Scan for the cell matching the given text and deliver its [x, y] coordinate at center. 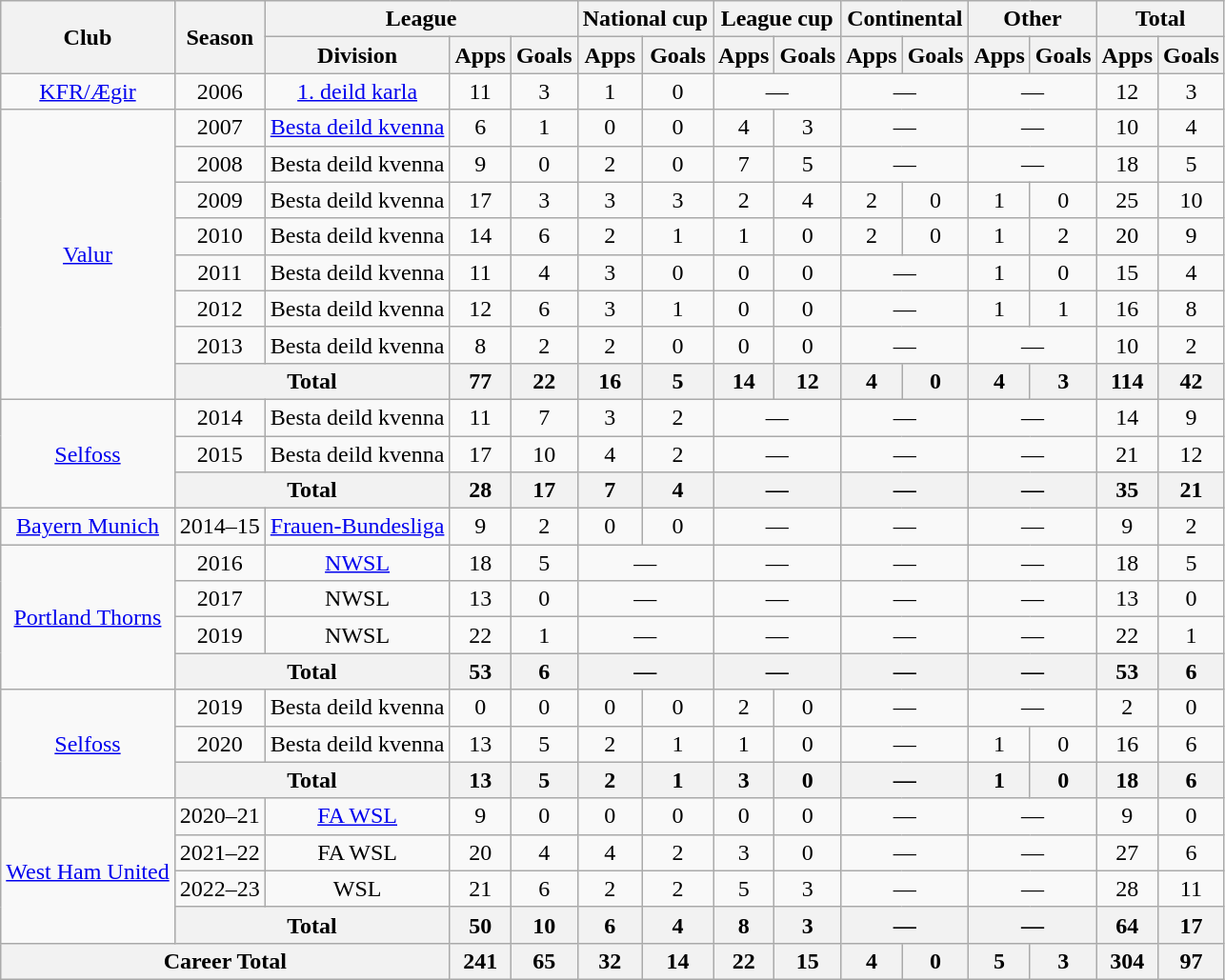
Frauen-Bundesliga [357, 527]
League [421, 19]
KFR/Ægir [88, 91]
32 [610, 961]
Career Total [225, 961]
2017 [219, 599]
2008 [219, 164]
National cup [645, 19]
2010 [219, 236]
2012 [219, 309]
42 [1192, 381]
2020–21 [219, 816]
64 [1127, 925]
WSL [357, 889]
35 [1127, 490]
Bayern Munich [88, 527]
2014 [219, 417]
2016 [219, 563]
Portland Thorns [88, 617]
304 [1127, 961]
Valur [88, 254]
Other [1033, 19]
League cup [777, 19]
2006 [219, 91]
25 [1127, 200]
2021–22 [219, 852]
2011 [219, 272]
2022–23 [219, 889]
Club [88, 37]
Division [357, 55]
Season [219, 37]
114 [1127, 381]
27 [1127, 852]
97 [1192, 961]
65 [544, 961]
2014–15 [219, 527]
2020 [219, 744]
50 [480, 925]
1. deild karla [357, 91]
77 [480, 381]
West Ham United [88, 870]
2013 [219, 345]
241 [480, 961]
2007 [219, 128]
2015 [219, 454]
Continental [905, 19]
2009 [219, 200]
